From the cell containing the given text, extract its center point as (x, y) coordinate. 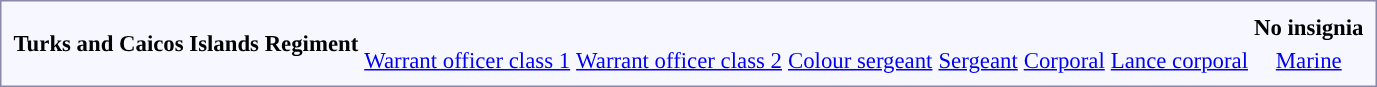
Warrant officer class 2 (680, 60)
Corporal (1064, 60)
Lance corporal (1179, 60)
Marine (1308, 60)
Warrant officer class 1 (468, 60)
Colour sergeant (860, 60)
Turks and Caicos Islands Regiment (186, 44)
No insignia (1308, 27)
Sergeant (978, 60)
